Provide the (X, Y) coordinate of the cell's center where the given text is located.  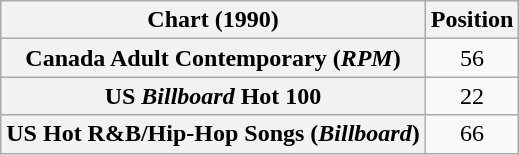
Chart (1990) (213, 20)
22 (472, 96)
66 (472, 134)
US Hot R&B/Hip-Hop Songs (Billboard) (213, 134)
Canada Adult Contemporary (RPM) (213, 58)
Position (472, 20)
US Billboard Hot 100 (213, 96)
56 (472, 58)
